Find where the given text appears and provide that cell's center as [X, Y] coordinate. 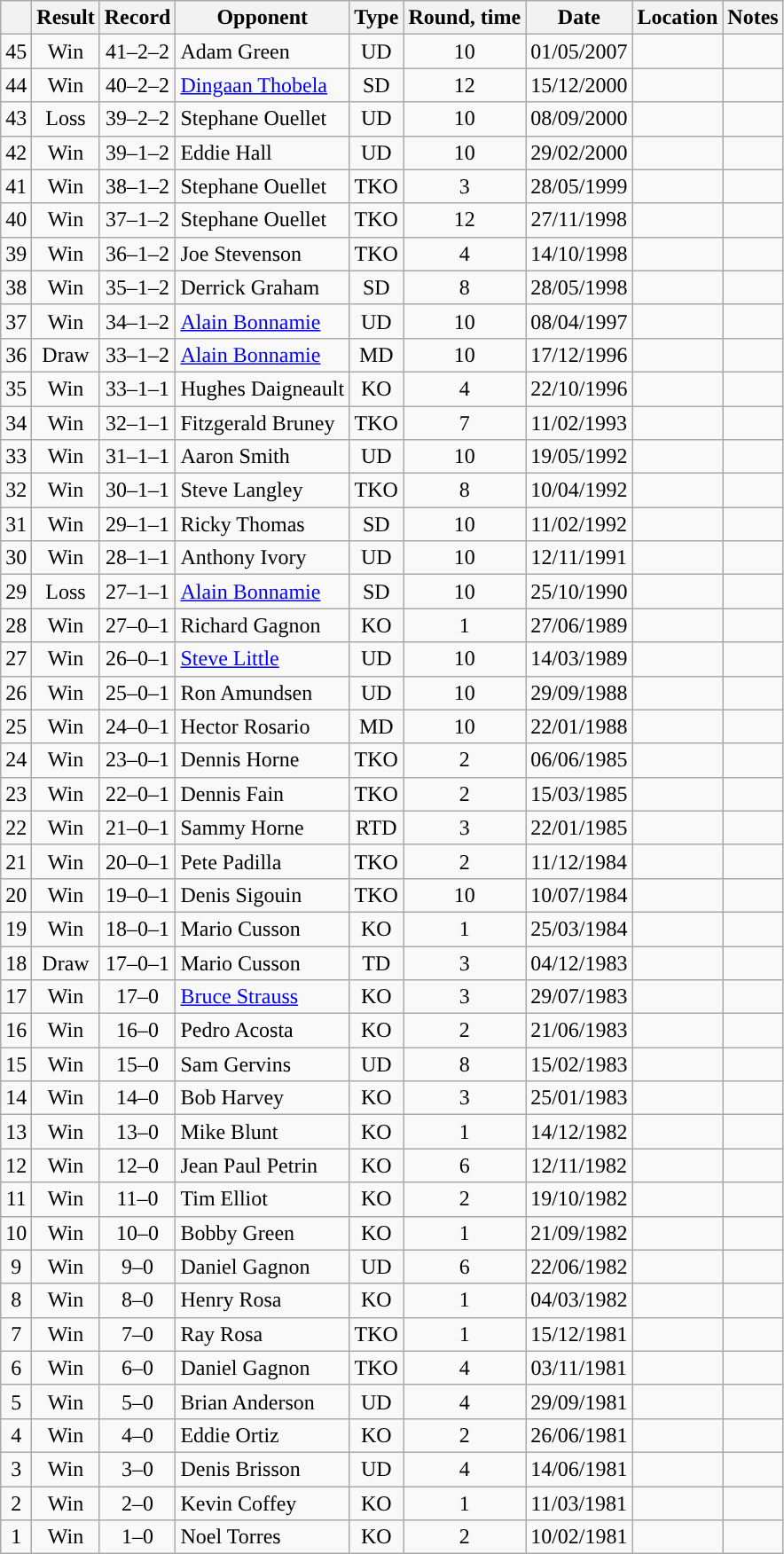
25/03/1984 [579, 929]
39–2–2 [137, 119]
10/02/1981 [579, 1537]
10–0 [137, 1233]
22/06/1982 [579, 1267]
22/10/1996 [579, 388]
5 [16, 1401]
03/11/1981 [579, 1368]
Bruce Strauss [263, 997]
Steve Little [263, 659]
30–1–1 [137, 491]
Sammy Horne [263, 828]
29/09/1981 [579, 1401]
39 [16, 254]
19–0–1 [137, 895]
4–0 [137, 1435]
19/05/1992 [579, 457]
14/10/1998 [579, 254]
20 [16, 895]
15/02/1983 [579, 1064]
22–0–1 [137, 794]
28–1–1 [137, 558]
Aaron Smith [263, 457]
11/02/1992 [579, 524]
17 [16, 997]
7–0 [137, 1334]
Eddie Hall [263, 153]
8–0 [137, 1300]
24–0–1 [137, 726]
38–1–2 [137, 186]
34–1–2 [137, 321]
RTD [376, 828]
21/06/1983 [579, 1031]
11–0 [137, 1199]
9 [16, 1267]
27/06/1989 [579, 625]
Round, time [465, 18]
6–0 [137, 1368]
Richard Gagnon [263, 625]
33–1–2 [137, 355]
Kevin Coffey [263, 1503]
04/03/1982 [579, 1300]
Bobby Green [263, 1233]
Henry Rosa [263, 1300]
08/09/2000 [579, 119]
28/05/1998 [579, 287]
28 [16, 625]
Bob Harvey [263, 1098]
16–0 [137, 1031]
25/10/1990 [579, 592]
13 [16, 1132]
11/02/1993 [579, 423]
14/03/1989 [579, 659]
23 [16, 794]
34 [16, 423]
37 [16, 321]
Anthony Ivory [263, 558]
17–0 [137, 997]
35 [16, 388]
Dingaan Thobela [263, 85]
27–0–1 [137, 625]
26/06/1981 [579, 1435]
Steve Langley [263, 491]
21 [16, 861]
26 [16, 693]
15/12/1981 [579, 1334]
Ron Amundsen [263, 693]
39–1–2 [137, 153]
30 [16, 558]
31 [16, 524]
12–0 [137, 1165]
Tim Elliot [263, 1199]
19 [16, 929]
04/12/1983 [579, 962]
45 [16, 51]
11/03/1981 [579, 1503]
16 [16, 1031]
28/05/1999 [579, 186]
40 [16, 220]
33 [16, 457]
Type [376, 18]
11/12/1984 [579, 861]
Result [66, 18]
42 [16, 153]
17–0–1 [137, 962]
37–1–2 [137, 220]
38 [16, 287]
25 [16, 726]
Dennis Horne [263, 760]
11 [16, 1199]
22/01/1988 [579, 726]
Dennis Fain [263, 794]
36 [16, 355]
Record [137, 18]
Hughes Daigneault [263, 388]
10/07/1984 [579, 895]
19/10/1982 [579, 1199]
TD [376, 962]
15–0 [137, 1064]
14–0 [137, 1098]
32 [16, 491]
18 [16, 962]
Adam Green [263, 51]
15/03/1985 [579, 794]
22 [16, 828]
12/11/1982 [579, 1165]
35–1–2 [137, 287]
33–1–1 [137, 388]
Pete Padilla [263, 861]
26–0–1 [137, 659]
Location [678, 18]
27 [16, 659]
Fitzgerald Bruney [263, 423]
Brian Anderson [263, 1401]
Pedro Acosta [263, 1031]
Jean Paul Petrin [263, 1165]
21/09/1982 [579, 1233]
3–0 [137, 1469]
18–0–1 [137, 929]
Ray Rosa [263, 1334]
29–1–1 [137, 524]
5–0 [137, 1401]
Sam Gervins [263, 1064]
Eddie Ortiz [263, 1435]
15 [16, 1064]
12/11/1991 [579, 558]
Joe Stevenson [263, 254]
27–1–1 [137, 592]
Notes [753, 18]
14/06/1981 [579, 1469]
22/01/1985 [579, 828]
Ricky Thomas [263, 524]
32–1–1 [137, 423]
15/12/2000 [579, 85]
Opponent [263, 18]
1–0 [137, 1537]
Noel Torres [263, 1537]
29/07/1983 [579, 997]
41 [16, 186]
Hector Rosario [263, 726]
29/09/1988 [579, 693]
25–0–1 [137, 693]
13–0 [137, 1132]
Mike Blunt [263, 1132]
14 [16, 1098]
10/04/1992 [579, 491]
29/02/2000 [579, 153]
14/12/1982 [579, 1132]
25/01/1983 [579, 1098]
27/11/1998 [579, 220]
9–0 [137, 1267]
06/06/1985 [579, 760]
31–1–1 [137, 457]
17/12/1996 [579, 355]
Derrick Graham [263, 287]
43 [16, 119]
21–0–1 [137, 828]
Denis Brisson [263, 1469]
36–1–2 [137, 254]
24 [16, 760]
23–0–1 [137, 760]
01/05/2007 [579, 51]
Denis Sigouin [263, 895]
29 [16, 592]
2–0 [137, 1503]
41–2–2 [137, 51]
44 [16, 85]
40–2–2 [137, 85]
Date [579, 18]
08/04/1997 [579, 321]
20–0–1 [137, 861]
